Detect which cell encompasses the target text, then output its (X, Y) center coordinate. 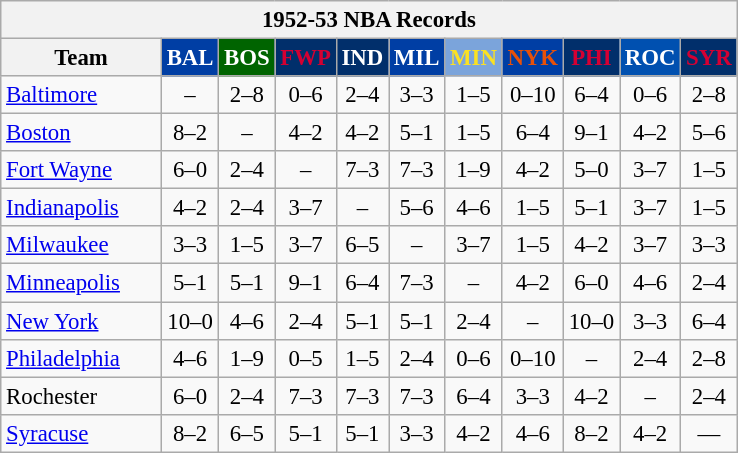
5–0 (591, 170)
Team (82, 58)
Milwaukee (82, 245)
Philadelphia (82, 358)
SYR (709, 58)
Indianapolis (82, 208)
NYK (532, 58)
MIL (417, 58)
BAL (190, 58)
New York (82, 321)
Minneapolis (82, 283)
Fort Wayne (82, 170)
PHI (591, 58)
Baltimore (82, 95)
BOS (247, 58)
FWP (306, 58)
ROC (650, 58)
IND (362, 58)
MIN (474, 58)
0–5 (306, 358)
Syracuse (82, 433)
— (709, 433)
1952-53 NBA Records (369, 20)
Boston (82, 133)
Rochester (82, 396)
